For the text-containing cell, return its midpoint in [x, y] coordinate format. 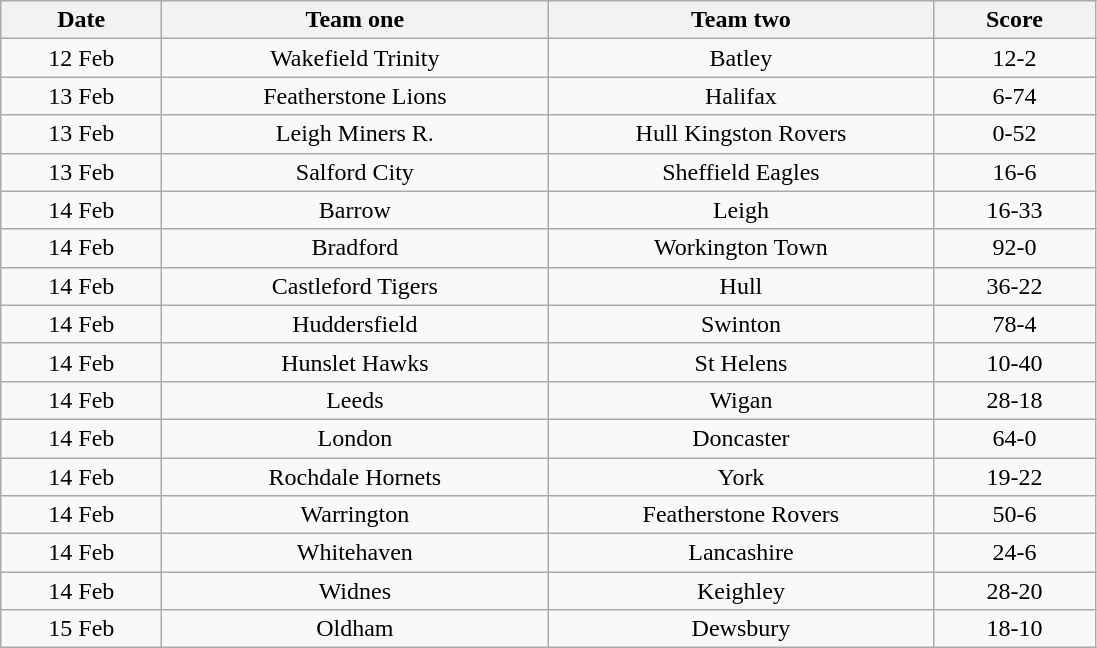
78-4 [1014, 324]
Hunslet Hawks [355, 362]
Keighley [741, 591]
Huddersfield [355, 324]
Leigh Miners R. [355, 134]
York [741, 477]
0-52 [1014, 134]
12-2 [1014, 58]
London [355, 438]
36-22 [1014, 286]
Bradford [355, 248]
15 Feb [82, 629]
Leeds [355, 400]
16-33 [1014, 210]
Sheffield Eagles [741, 172]
18-10 [1014, 629]
Wakefield Trinity [355, 58]
Castleford Tigers [355, 286]
Whitehaven [355, 553]
Leigh [741, 210]
Team two [741, 20]
19-22 [1014, 477]
92-0 [1014, 248]
16-6 [1014, 172]
Doncaster [741, 438]
Salford City [355, 172]
6-74 [1014, 96]
Hull Kingston Rovers [741, 134]
Halifax [741, 96]
Hull [741, 286]
12 Feb [82, 58]
Featherstone Lions [355, 96]
10-40 [1014, 362]
Batley [741, 58]
Swinton [741, 324]
28-18 [1014, 400]
50-6 [1014, 515]
Featherstone Rovers [741, 515]
Dewsbury [741, 629]
Barrow [355, 210]
Wigan [741, 400]
64-0 [1014, 438]
28-20 [1014, 591]
Workington Town [741, 248]
Oldham [355, 629]
St Helens [741, 362]
24-6 [1014, 553]
Rochdale Hornets [355, 477]
Warrington [355, 515]
Widnes [355, 591]
Team one [355, 20]
Lancashire [741, 553]
Score [1014, 20]
Date [82, 20]
